Capture the cell that displays the provided text and extract its (x, y) central coordinate. 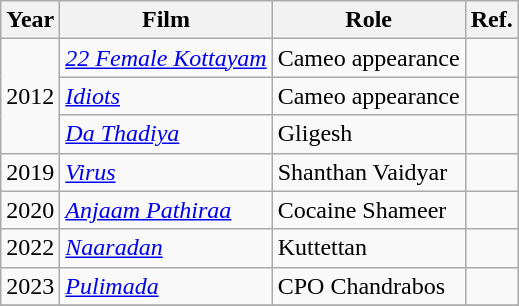
Ref. (492, 20)
Naaradan (166, 248)
2012 (30, 96)
Kuttettan (368, 248)
2020 (30, 210)
Cocaine Shameer (368, 210)
Gligesh (368, 134)
2019 (30, 172)
Anjaam Pathiraa (166, 210)
2022 (30, 248)
Da Thadiya (166, 134)
22 Female Kottayam (166, 58)
Pulimada (166, 286)
2023 (30, 286)
Year (30, 20)
Role (368, 20)
Virus (166, 172)
Idiots (166, 96)
Film (166, 20)
CPO Chandrabos (368, 286)
Shanthan Vaidyar (368, 172)
